Scan for the cell matching the given text and deliver its [X, Y] coordinate at center. 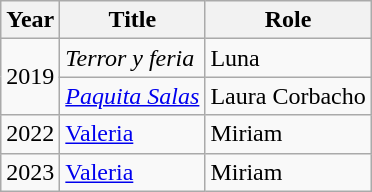
Role [288, 20]
Paquita Salas [132, 96]
2023 [30, 172]
Year [30, 20]
2022 [30, 134]
Title [132, 20]
Terror y feria [132, 58]
2019 [30, 77]
Laura Corbacho [288, 96]
Luna [288, 58]
